Find where the given text appears and provide that cell's center as [X, Y] coordinate. 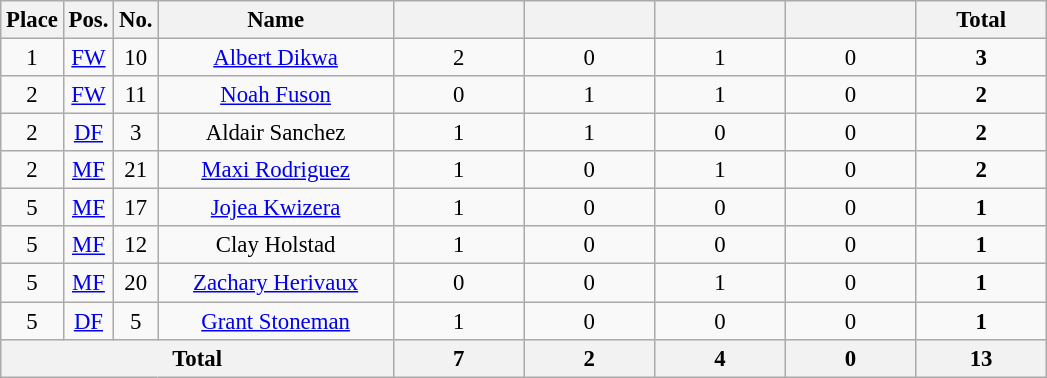
21 [136, 170]
Name [276, 20]
Clay Holstad [276, 245]
17 [136, 208]
10 [136, 58]
Aldair Sanchez [276, 133]
Jojea Kwizera [276, 208]
Noah Fuson [276, 95]
4 [720, 358]
13 [982, 358]
11 [136, 95]
Albert Dikwa [276, 58]
No. [136, 20]
12 [136, 245]
Grant Stoneman [276, 321]
Pos. [88, 20]
7 [458, 358]
Place [32, 20]
Maxi Rodriguez [276, 170]
20 [136, 283]
Zachary Herivaux [276, 283]
